Return the [X, Y] coordinate for the center point of the cell that contains the specified text.  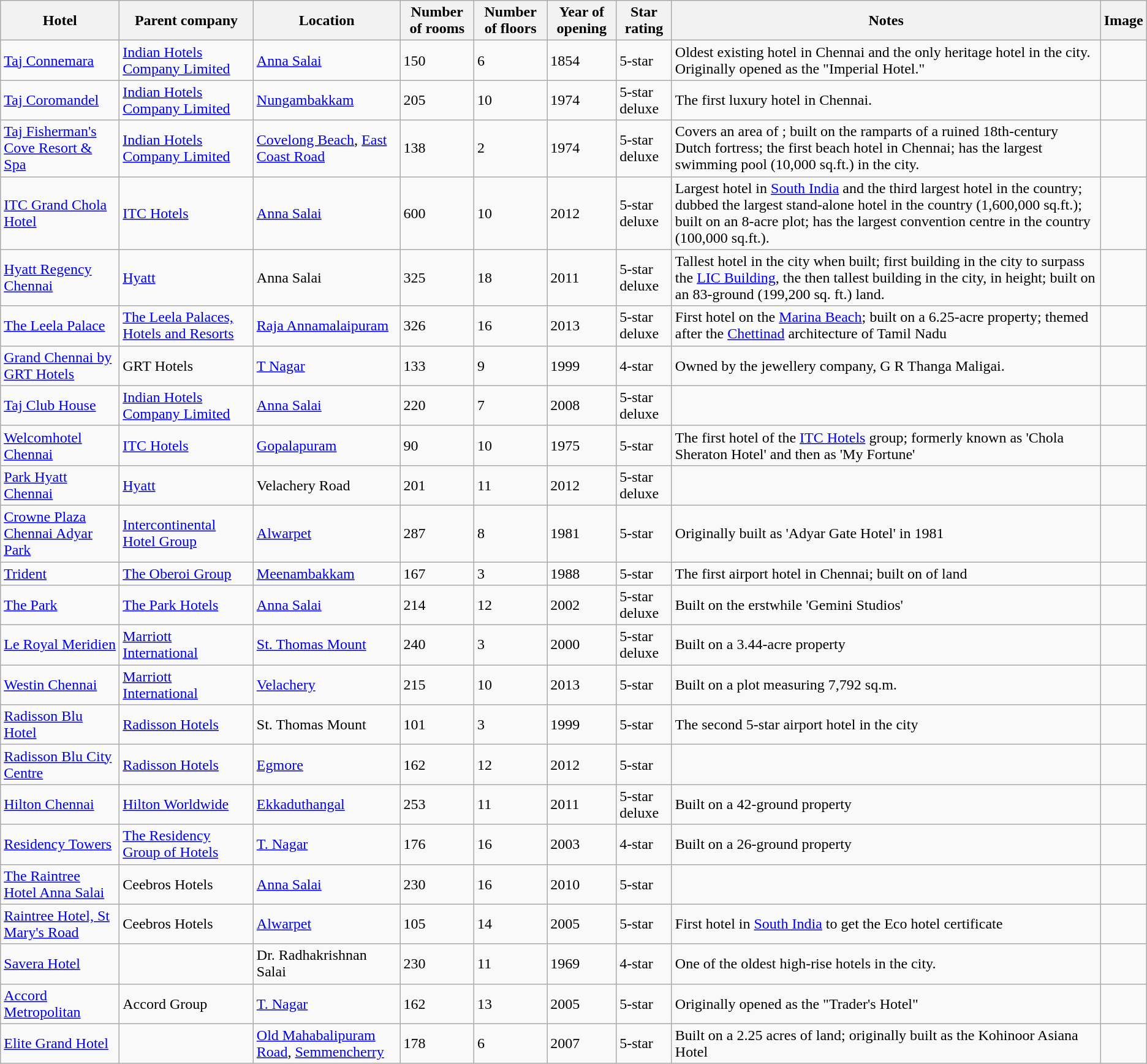
Hilton Chennai [60, 804]
Savera Hotel [60, 963]
The Leela Palace [60, 326]
Velachery Road [327, 485]
Le Royal Meridien [60, 645]
Parent company [186, 21]
Owned by the jewellery company, G R Thanga Maligai. [886, 365]
Radisson Blu Hotel [60, 724]
1988 [582, 573]
215 [437, 685]
2 [511, 148]
Accord Group [186, 1004]
1975 [582, 445]
Velachery [327, 685]
90 [437, 445]
Originally built as 'Adyar Gate Hotel' in 1981 [886, 533]
Taj Connemara [60, 60]
7 [511, 406]
253 [437, 804]
178 [437, 1043]
2002 [582, 606]
2003 [582, 845]
T Nagar [327, 365]
First hotel in South India to get the Eco hotel certificate [886, 924]
Location [327, 21]
325 [437, 278]
Notes [886, 21]
Hyatt Regency Chennai [60, 278]
The first hotel of the ITC Hotels group; formerly known as 'Chola Sheraton Hotel' and then as 'My Fortune' [886, 445]
167 [437, 573]
176 [437, 845]
The Oberoi Group [186, 573]
GRT Hotels [186, 365]
240 [437, 645]
1969 [582, 963]
101 [437, 724]
Welcomhotel Chennai [60, 445]
Image [1124, 21]
138 [437, 148]
Egmore [327, 765]
8 [511, 533]
The Leela Palaces, Hotels and Resorts [186, 326]
Taj Club House [60, 406]
220 [437, 406]
Number of floors [511, 21]
Year of opening [582, 21]
Trident [60, 573]
Ekkaduthangal [327, 804]
Number of rooms [437, 21]
105 [437, 924]
Oldest existing hotel in Chennai and the only heritage hotel in the city. Originally opened as the "Imperial Hotel." [886, 60]
1981 [582, 533]
Gopalapuram [327, 445]
2010 [582, 884]
Built on a 3.44-acre property [886, 645]
150 [437, 60]
133 [437, 365]
Crowne Plaza Chennai Adyar Park [60, 533]
The first luxury hotel in Chennai. [886, 101]
2007 [582, 1043]
Dr. Radhakrishnan Salai [327, 963]
Elite Grand Hotel [60, 1043]
The second 5-star airport hotel in the city [886, 724]
The Park [60, 606]
Hotel [60, 21]
1854 [582, 60]
2008 [582, 406]
Intercontinental Hotel Group [186, 533]
The Raintree Hotel Anna Salai [60, 884]
The first airport hotel in Chennai; built on of land [886, 573]
Built on a 26-ground property [886, 845]
Raja Annamalaipuram [327, 326]
First hotel on the Marina Beach; built on a 6.25-acre property; themed after the Chettinad architecture of Tamil Nadu [886, 326]
Built on a 2.25 acres of land; originally built as the Kohinoor Asiana Hotel [886, 1043]
Residency Towers [60, 845]
9 [511, 365]
Taj Coromandel [60, 101]
Radisson Blu City Centre [60, 765]
Built on a plot measuring 7,792 sq.m. [886, 685]
Built on a 42-ground property [886, 804]
ITC Grand Chola Hotel [60, 213]
Park Hyatt Chennai [60, 485]
18 [511, 278]
287 [437, 533]
Meenambakkam [327, 573]
2000 [582, 645]
Covelong Beach, East Coast Road [327, 148]
13 [511, 1004]
Built on the erstwhile 'Gemini Studios' [886, 606]
201 [437, 485]
214 [437, 606]
326 [437, 326]
Grand Chennai by GRT Hotels [60, 365]
Westin Chennai [60, 685]
14 [511, 924]
Star rating [645, 21]
The Residency Group of Hotels [186, 845]
Hilton Worldwide [186, 804]
Nungambakkam [327, 101]
Accord Metropolitan [60, 1004]
205 [437, 101]
One of the oldest high-rise hotels in the city. [886, 963]
Raintree Hotel, St Mary's Road [60, 924]
Originally opened as the "Trader's Hotel" [886, 1004]
Old Mahabalipuram Road, Semmencherry [327, 1043]
The Park Hotels [186, 606]
Taj Fisherman's Cove Resort & Spa [60, 148]
600 [437, 213]
